From the cell containing the given text, extract its center point as (X, Y) coordinate. 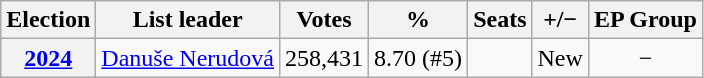
List leader (188, 20)
8.70 (#5) (418, 58)
Danuše Nerudová (188, 58)
+/− (560, 20)
Election (48, 20)
Seats (500, 20)
258,431 (324, 58)
Votes (324, 20)
% (418, 20)
− (645, 58)
EP Group (645, 20)
New (560, 58)
2024 (48, 58)
